Find where the given text appears and provide that cell's center as (X, Y) coordinate. 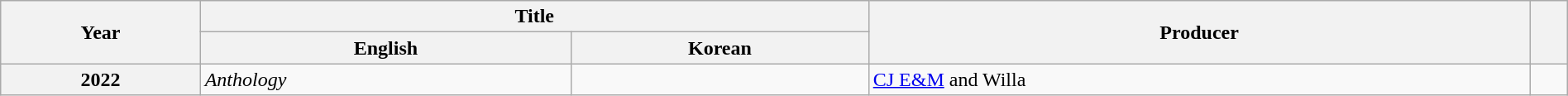
CJ E&M and Willa (1199, 79)
Producer (1199, 32)
English (385, 48)
Title (534, 17)
2022 (101, 79)
Anthology (385, 79)
Korean (720, 48)
Year (101, 32)
